Return the (X, Y) coordinate for the center point of the cell that contains the specified text.  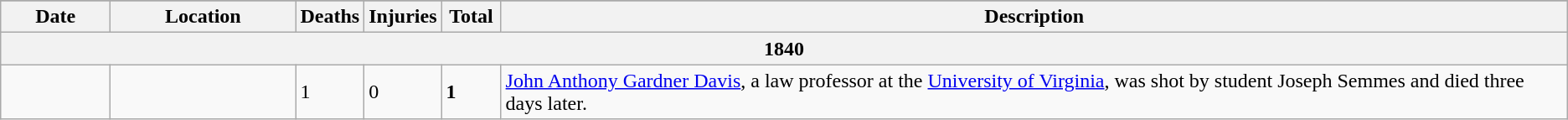
Description (1034, 17)
Date (55, 17)
Total (471, 17)
Deaths (330, 17)
John Anthony Gardner Davis, a law professor at the University of Virginia, was shot by student Joseph Semmes and died three days later. (1034, 92)
0 (403, 92)
1840 (784, 49)
Injuries (403, 17)
Location (203, 17)
